Return (X, Y) of the center of cell containing provided text 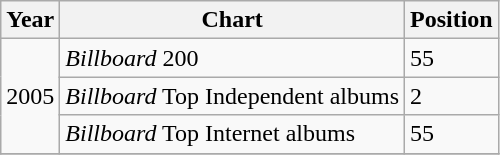
Billboard Top Independent albums (232, 96)
2005 (30, 96)
Billboard 200 (232, 58)
Billboard Top Internet albums (232, 134)
2 (452, 96)
Year (30, 20)
Position (452, 20)
Chart (232, 20)
